Extract the [x, y] coordinate from the center of the cell holding the provided text.  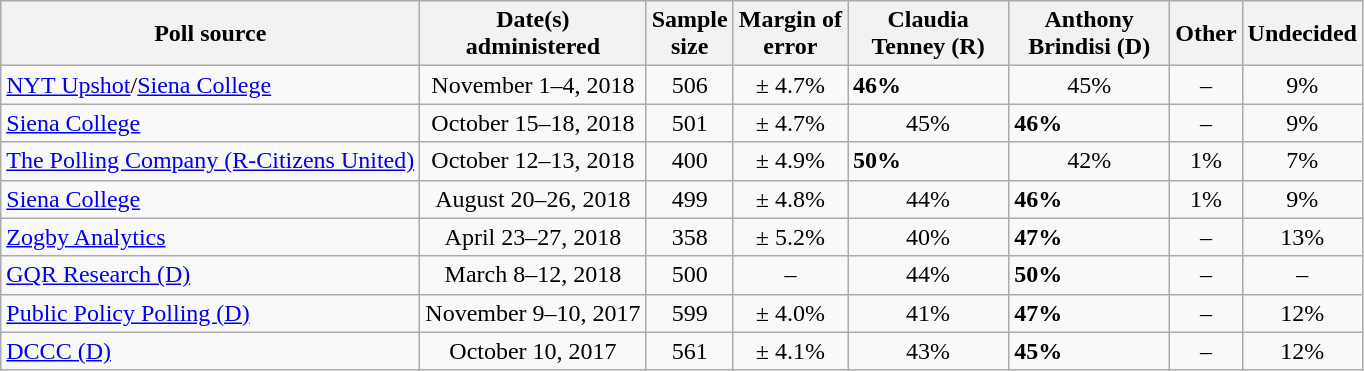
November 9–10, 2017 [533, 313]
± 4.9% [790, 161]
October 10, 2017 [533, 351]
March 8–12, 2018 [533, 275]
41% [928, 313]
400 [690, 161]
October 15–18, 2018 [533, 123]
Public Policy Polling (D) [210, 313]
November 1–4, 2018 [533, 85]
DCCC (D) [210, 351]
October 12–13, 2018 [533, 161]
AnthonyBrindisi (D) [1090, 34]
August 20–26, 2018 [533, 199]
13% [1302, 237]
Date(s)administered [533, 34]
506 [690, 85]
GQR Research (D) [210, 275]
NYT Upshot/Siena College [210, 85]
501 [690, 123]
Poll source [210, 34]
40% [928, 237]
April 23–27, 2018 [533, 237]
42% [1090, 161]
Margin oferror [790, 34]
ClaudiaTenney (R) [928, 34]
± 4.8% [790, 199]
Samplesize [690, 34]
7% [1302, 161]
561 [690, 351]
499 [690, 199]
Other [1206, 34]
± 5.2% [790, 237]
358 [690, 237]
500 [690, 275]
43% [928, 351]
The Polling Company (R-Citizens United) [210, 161]
± 4.1% [790, 351]
Zogby Analytics [210, 237]
599 [690, 313]
Undecided [1302, 34]
± 4.0% [790, 313]
